Detect which cell encompasses the target text, then output its [X, Y] center coordinate. 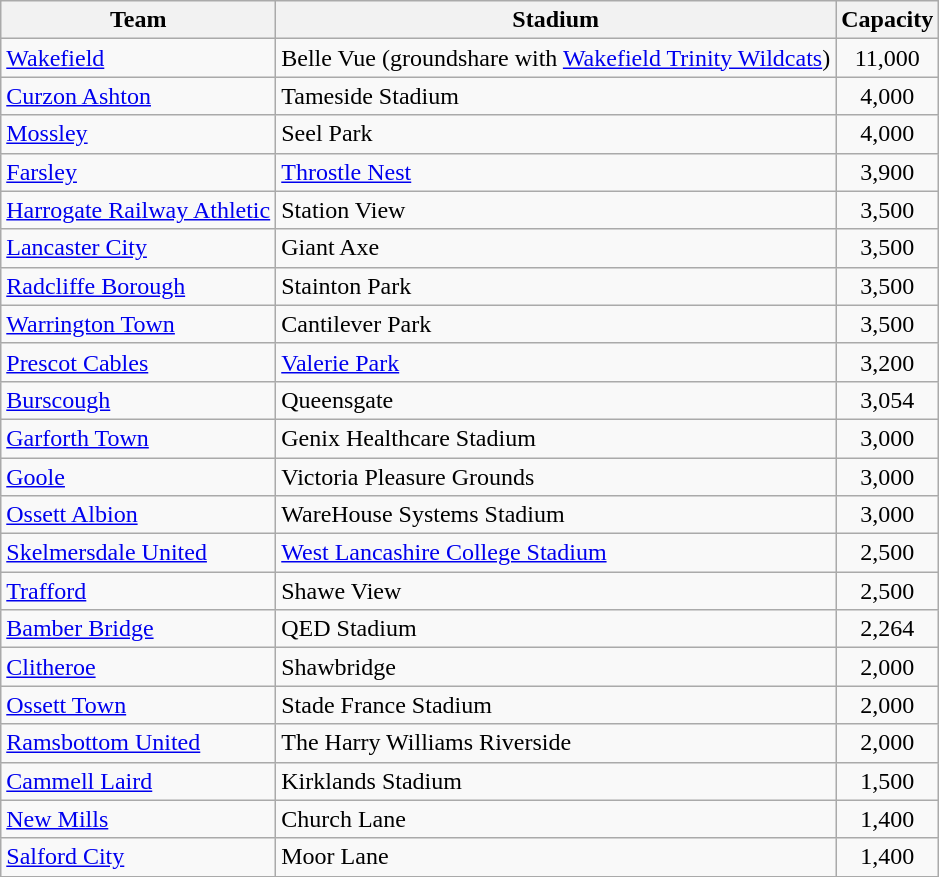
Genix Healthcare Stadium [556, 438]
3,900 [888, 172]
2,264 [888, 629]
Stadium [556, 20]
Skelmersdale United [138, 553]
Lancaster City [138, 248]
Queensgate [556, 400]
3,054 [888, 400]
Cammell Laird [138, 781]
Moor Lane [556, 857]
Shawbridge [556, 667]
Radcliffe Borough [138, 286]
Curzon Ashton [138, 96]
3,200 [888, 362]
Wakefield [138, 58]
Throstle Nest [556, 172]
Valerie Park [556, 362]
1,500 [888, 781]
Salford City [138, 857]
New Mills [138, 819]
Harrogate Railway Athletic [138, 210]
Clitheroe [138, 667]
Shawe View [556, 591]
Warrington Town [138, 324]
Stainton Park [556, 286]
Trafford [138, 591]
Station View [556, 210]
Belle Vue (groundshare with Wakefield Trinity Wildcats) [556, 58]
Church Lane [556, 819]
Capacity [888, 20]
Mossley [138, 134]
Ossett Town [138, 705]
QED Stadium [556, 629]
Giant Axe [556, 248]
Goole [138, 477]
11,000 [888, 58]
West Lancashire College Stadium [556, 553]
Garforth Town [138, 438]
Burscough [138, 400]
Ramsbottom United [138, 743]
Stade France Stadium [556, 705]
WareHouse Systems Stadium [556, 515]
Prescot Cables [138, 362]
Bamber Bridge [138, 629]
Farsley [138, 172]
Kirklands Stadium [556, 781]
Seel Park [556, 134]
Cantilever Park [556, 324]
Team [138, 20]
Tameside Stadium [556, 96]
Ossett Albion [138, 515]
Victoria Pleasure Grounds [556, 477]
The Harry Williams Riverside [556, 743]
